Detect which cell encompasses the target text, then output its (X, Y) center coordinate. 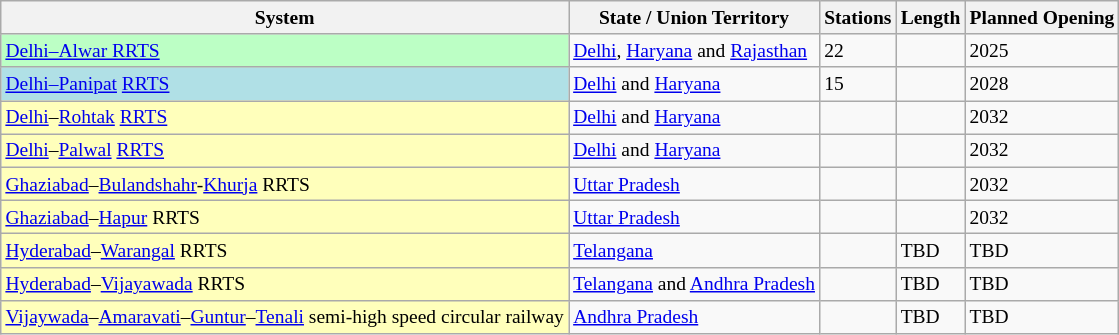
Delhi–Palwal RRTS (285, 150)
Andhra Pradesh (694, 316)
Ghaziabad–Hapur RRTS (285, 216)
Stations (858, 18)
Telangana and Andhra Pradesh (694, 284)
System (285, 18)
Vijaywada–Amaravati–Guntur–Tenali semi-high speed circular railway (285, 316)
Hyderabad–Warangal RRTS (285, 250)
Delhi–Rohtak RRTS (285, 118)
15 (858, 84)
22 (858, 50)
Planned Opening (1042, 18)
Delhi, Haryana and Rajasthan (694, 50)
Telangana (694, 250)
Hyderabad–Vijayawada RRTS (285, 284)
Delhi–Alwar RRTS (285, 50)
State / Union Territory (694, 18)
2028 (1042, 84)
2025 (1042, 50)
Delhi–Panipat RRTS (285, 84)
Ghaziabad–Bulandshahr-Khurja RRTS (285, 184)
Length (930, 18)
